Scan for the cell matching the given text and deliver its [x, y] coordinate at center. 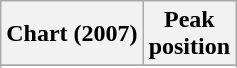
Chart (2007) [72, 34]
Peakposition [189, 34]
